From the cell containing the given text, extract its center point as [X, Y] coordinate. 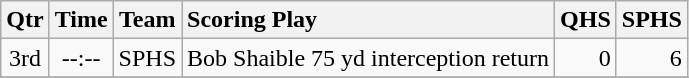
0 [586, 58]
Scoring Play [368, 20]
Bob Shaible 75 yd interception return [368, 58]
Qtr [25, 20]
Team [147, 20]
6 [652, 58]
3rd [25, 58]
QHS [586, 20]
--:-- [81, 58]
Time [81, 20]
